Extract the [X, Y] coordinate from the center of the cell holding the provided text.  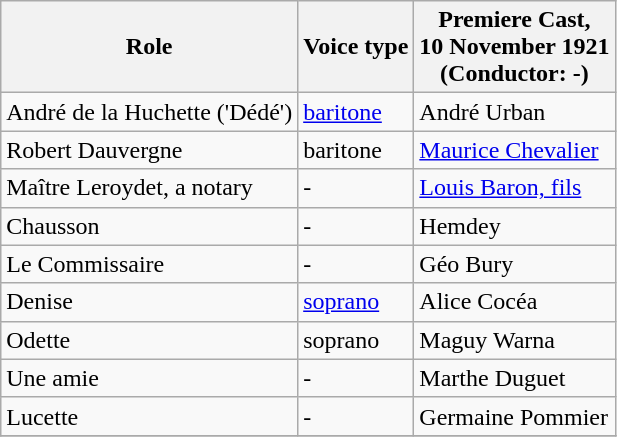
Germaine Pommier [514, 416]
Louis Baron, fils [514, 188]
Alice Cocéa [514, 302]
Marthe Duguet [514, 378]
Maurice Chevalier [514, 150]
Denise [150, 302]
André de la Huchette ('Dédé') [150, 112]
Odette [150, 340]
Une amie [150, 378]
Géo Bury [514, 264]
Maître Leroydet, a notary [150, 188]
Chausson [150, 226]
Robert Dauvergne [150, 150]
Maguy Warna [514, 340]
Lucette [150, 416]
Voice type [356, 47]
André Urban [514, 112]
Role [150, 47]
Premiere Cast,10 November 1921(Conductor: -) [514, 47]
Le Commissaire [150, 264]
Hemdey [514, 226]
